Find where the given text appears and provide that cell's center as (x, y) coordinate. 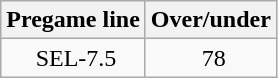
78 (210, 58)
SEL-7.5 (74, 58)
Pregame line (74, 20)
Over/under (210, 20)
